Determine the (X, Y) coordinate at the center of the cell enclosing the given text.  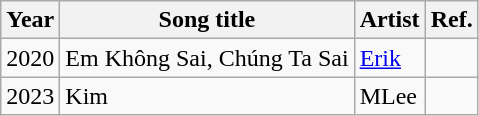
Artist (390, 20)
Ref. (452, 20)
2020 (30, 58)
Erik (390, 58)
2023 (30, 96)
MLee (390, 96)
Song title (207, 20)
Em Không Sai, Chúng Ta Sai (207, 58)
Year (30, 20)
Kim (207, 96)
